Extract the (X, Y) coordinate from the center of the cell holding the provided text.  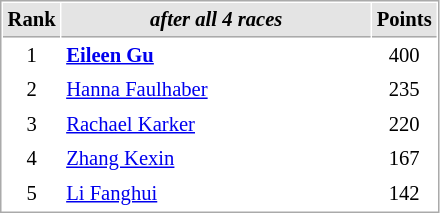
Rachael Karker (216, 124)
1 (32, 56)
220 (404, 124)
4 (32, 158)
Eileen Gu (216, 56)
after all 4 races (216, 20)
Hanna Faulhaber (216, 90)
167 (404, 158)
Li Fanghui (216, 194)
Rank (32, 20)
400 (404, 56)
2 (32, 90)
Zhang Kexin (216, 158)
Points (404, 20)
3 (32, 124)
235 (404, 90)
5 (32, 194)
142 (404, 194)
